Locate the cell with the specified text and output its (X, Y) center coordinate. 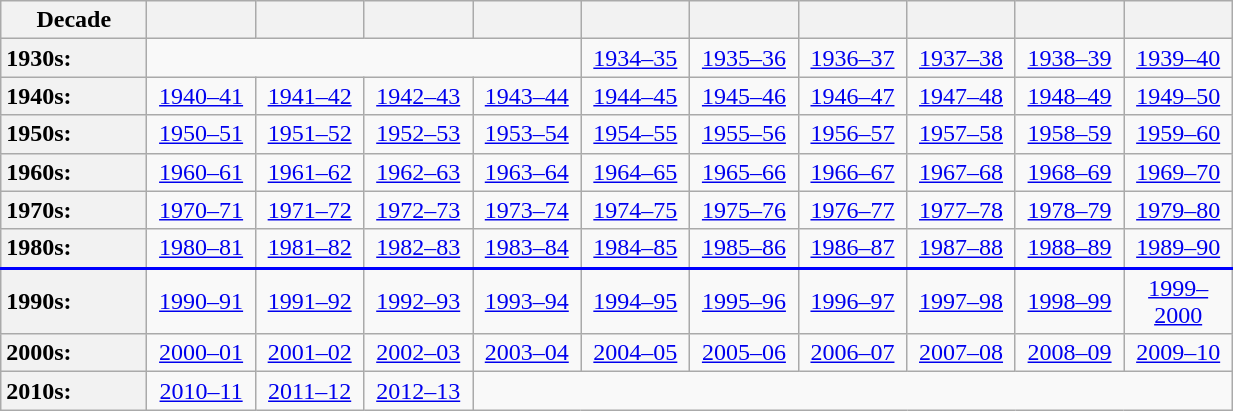
1999–2000 (1178, 301)
1946–47 (852, 96)
1956–57 (852, 134)
1996–97 (852, 301)
2007–08 (962, 353)
1992–93 (418, 301)
1957–58 (962, 134)
1970–71 (202, 210)
Decade (74, 20)
1936–37 (852, 58)
2004–05 (636, 353)
2008–09 (1070, 353)
1930s: (74, 58)
1945–46 (744, 96)
2009–10 (1178, 353)
1949–50 (1178, 96)
1988–89 (1070, 248)
1980–81 (202, 248)
1990s: (74, 301)
1970s: (74, 210)
1978–79 (1070, 210)
2006–07 (852, 353)
1951–52 (310, 134)
1995–96 (744, 301)
1950s: (74, 134)
1989–90 (1178, 248)
1975–76 (744, 210)
1948–49 (1070, 96)
1998–99 (1070, 301)
1940s: (74, 96)
1967–68 (962, 172)
1955–56 (744, 134)
2000–01 (202, 353)
1972–73 (418, 210)
1985–86 (744, 248)
1966–67 (852, 172)
2012–13 (418, 391)
1971–72 (310, 210)
1965–66 (744, 172)
1940–41 (202, 96)
2010s: (74, 391)
1954–55 (636, 134)
1981–82 (310, 248)
1952–53 (418, 134)
1960–61 (202, 172)
1947–48 (962, 96)
1958–59 (1070, 134)
1991–92 (310, 301)
1980s: (74, 248)
2000s: (74, 353)
2002–03 (418, 353)
1982–83 (418, 248)
1973–74 (526, 210)
1938–39 (1070, 58)
1953–54 (526, 134)
1994–95 (636, 301)
2010–11 (202, 391)
1959–60 (1178, 134)
1937–38 (962, 58)
1944–45 (636, 96)
2003–04 (526, 353)
1990–91 (202, 301)
1939–40 (1178, 58)
1960s: (74, 172)
1943–44 (526, 96)
2001–02 (310, 353)
1983–84 (526, 248)
2011–12 (310, 391)
1977–78 (962, 210)
1984–85 (636, 248)
1962–63 (418, 172)
1986–87 (852, 248)
1979–80 (1178, 210)
1942–43 (418, 96)
1963–64 (526, 172)
1997–98 (962, 301)
2005–06 (744, 353)
1974–75 (636, 210)
1987–88 (962, 248)
1934–35 (636, 58)
1950–51 (202, 134)
1993–94 (526, 301)
1968–69 (1070, 172)
1941–42 (310, 96)
1964–65 (636, 172)
1969–70 (1178, 172)
1935–36 (744, 58)
1961–62 (310, 172)
1976–77 (852, 210)
